Search for the cell housing the specified text and yield its (X, Y) center coordinate. 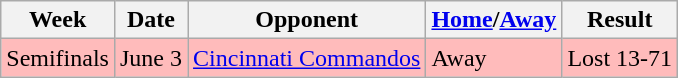
Week (58, 20)
Semifinals (58, 58)
Away (494, 58)
Result (620, 20)
June 3 (150, 58)
Date (150, 20)
Cincinnati Commandos (307, 58)
Lost 13-71 (620, 58)
Home/Away (494, 20)
Opponent (307, 20)
